For the text-containing cell, return its midpoint in [x, y] coordinate format. 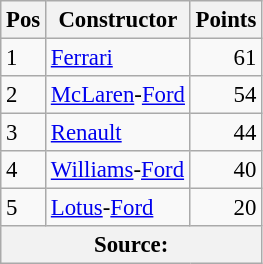
20 [226, 208]
44 [226, 133]
5 [24, 208]
Pos [24, 20]
3 [24, 133]
Ferrari [118, 58]
61 [226, 58]
2 [24, 95]
Constructor [118, 20]
54 [226, 95]
McLaren-Ford [118, 95]
Source: [132, 245]
1 [24, 58]
Points [226, 20]
Lotus-Ford [118, 208]
4 [24, 170]
Williams-Ford [118, 170]
Renault [118, 133]
40 [226, 170]
